Scan for the cell matching the given text and deliver its [x, y] coordinate at center. 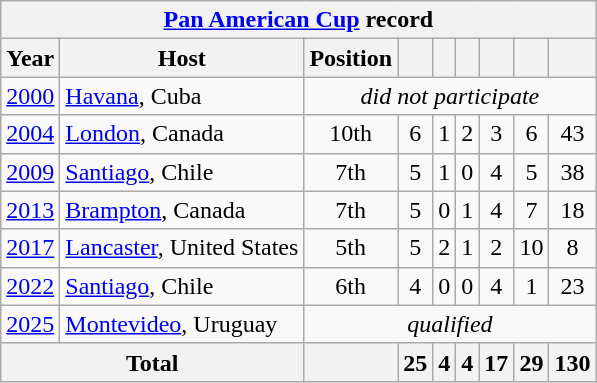
2022 [30, 286]
2009 [30, 172]
7 [532, 210]
10th [351, 134]
Pan American Cup record [298, 20]
Havana, Cuba [182, 96]
Host [182, 58]
29 [532, 362]
38 [572, 172]
2013 [30, 210]
Lancaster, United States [182, 248]
17 [496, 362]
8 [572, 248]
130 [572, 362]
Position [351, 58]
2025 [30, 324]
25 [416, 362]
10 [532, 248]
did not participate [450, 96]
London, Canada [182, 134]
2000 [30, 96]
Total [152, 362]
43 [572, 134]
Brampton, Canada [182, 210]
6th [351, 286]
2004 [30, 134]
qualified [450, 324]
Montevideo, Uruguay [182, 324]
3 [496, 134]
5th [351, 248]
18 [572, 210]
23 [572, 286]
Year [30, 58]
2017 [30, 248]
